Locate the cell with the specified text and output its [x, y] center coordinate. 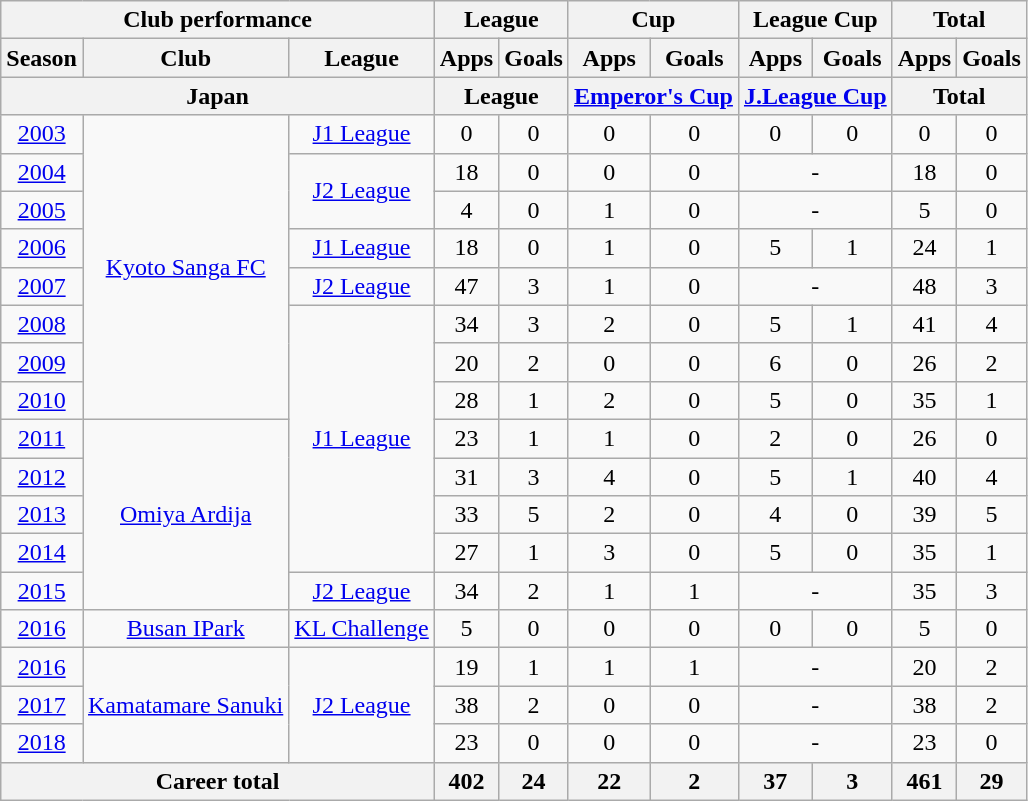
Club [185, 58]
Busan IPark [185, 629]
2013 [42, 515]
31 [466, 477]
461 [924, 781]
41 [924, 324]
33 [466, 515]
47 [466, 286]
2003 [42, 134]
2014 [42, 553]
Emperor's Cup [653, 96]
40 [924, 477]
Club performance [218, 20]
2011 [42, 438]
48 [924, 286]
27 [466, 553]
39 [924, 515]
Japan [218, 96]
2009 [42, 362]
2007 [42, 286]
22 [609, 781]
19 [466, 667]
28 [466, 400]
Cup [653, 20]
2015 [42, 591]
2004 [42, 172]
2008 [42, 324]
2018 [42, 743]
2006 [42, 248]
Kamatamare Sanuki [185, 705]
2010 [42, 400]
Season [42, 58]
J.League Cup [815, 96]
2005 [42, 210]
League Cup [815, 20]
402 [466, 781]
37 [775, 781]
KL Challenge [362, 629]
Kyoto Sanga FC [185, 267]
2012 [42, 477]
2017 [42, 705]
Omiya Ardija [185, 514]
29 [992, 781]
6 [775, 362]
Career total [218, 781]
